Find where the given text appears and provide that cell's center as (x, y) coordinate. 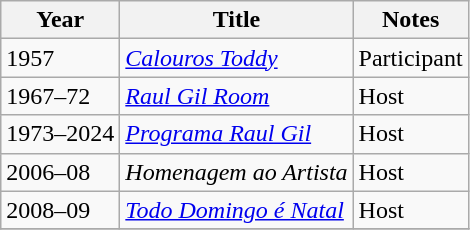
1957 (60, 58)
Todo Domingo é Natal (236, 210)
Notes (410, 20)
1967–72 (60, 96)
2008–09 (60, 210)
Year (60, 20)
Homenagem ao Artista (236, 172)
Calouros Toddy (236, 58)
Programa Raul Gil (236, 134)
Raul Gil Room (236, 96)
1973–2024 (60, 134)
Title (236, 20)
Participant (410, 58)
2006–08 (60, 172)
